Pinpoint the cell where the given text exists, returning its (X, Y) midpoint coordinate. 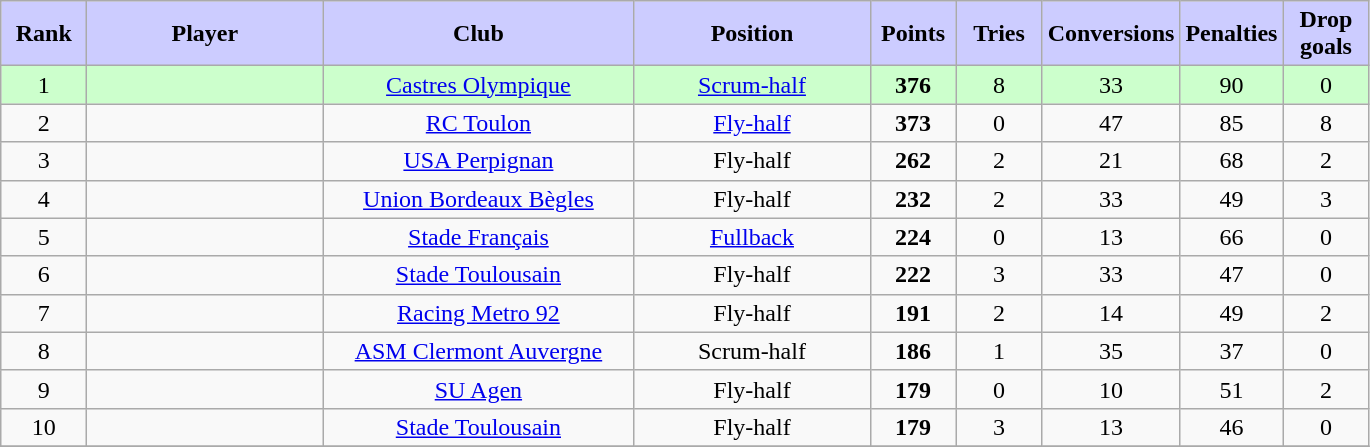
Conversions (1111, 34)
222 (913, 275)
Penalties (1232, 34)
186 (913, 351)
Drop goals (1326, 34)
90 (1232, 85)
Player (205, 34)
Tries (999, 34)
224 (913, 237)
Castres Olympique (478, 85)
35 (1111, 351)
85 (1232, 123)
7 (44, 313)
Position (752, 34)
Club (478, 34)
Points (913, 34)
4 (44, 199)
51 (1232, 389)
191 (913, 313)
Union Bordeaux Bègles (478, 199)
376 (913, 85)
6 (44, 275)
373 (913, 123)
262 (913, 161)
68 (1232, 161)
37 (1232, 351)
66 (1232, 237)
232 (913, 199)
46 (1232, 427)
SU Agen (478, 389)
Rank (44, 34)
Stade Français (478, 237)
USA Perpignan (478, 161)
5 (44, 237)
21 (1111, 161)
Fullback (752, 237)
RC Toulon (478, 123)
14 (1111, 313)
Racing Metro 92 (478, 313)
ASM Clermont Auvergne (478, 351)
9 (44, 389)
